Scan for the cell matching the given text and deliver its (x, y) coordinate at center. 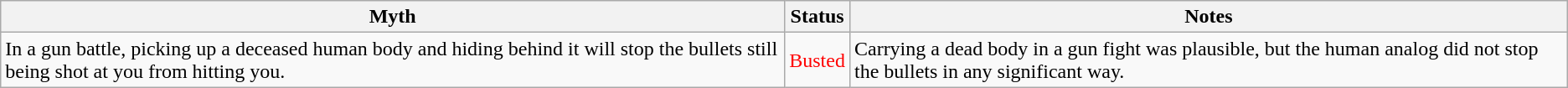
Status (818, 17)
Carrying a dead body in a gun fight was plausible, but the human analog did not stop the bullets in any significant way. (1208, 60)
In a gun battle, picking up a deceased human body and hiding behind it will stop the bullets still being shot at you from hitting you. (393, 60)
Myth (393, 17)
Notes (1208, 17)
Busted (818, 60)
